From the cell containing the given text, extract its center point as (X, Y) coordinate. 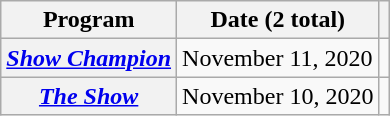
Program (89, 20)
Date (2 total) (278, 20)
The Show (89, 96)
November 11, 2020 (278, 58)
November 10, 2020 (278, 96)
Show Champion (89, 58)
